Extract the [X, Y] coordinate from the center of the cell holding the provided text.  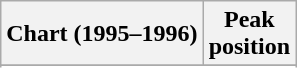
Chart (1995–1996) [102, 34]
Peakposition [249, 34]
